Pinpoint the cell where the given text exists, returning its (x, y) midpoint coordinate. 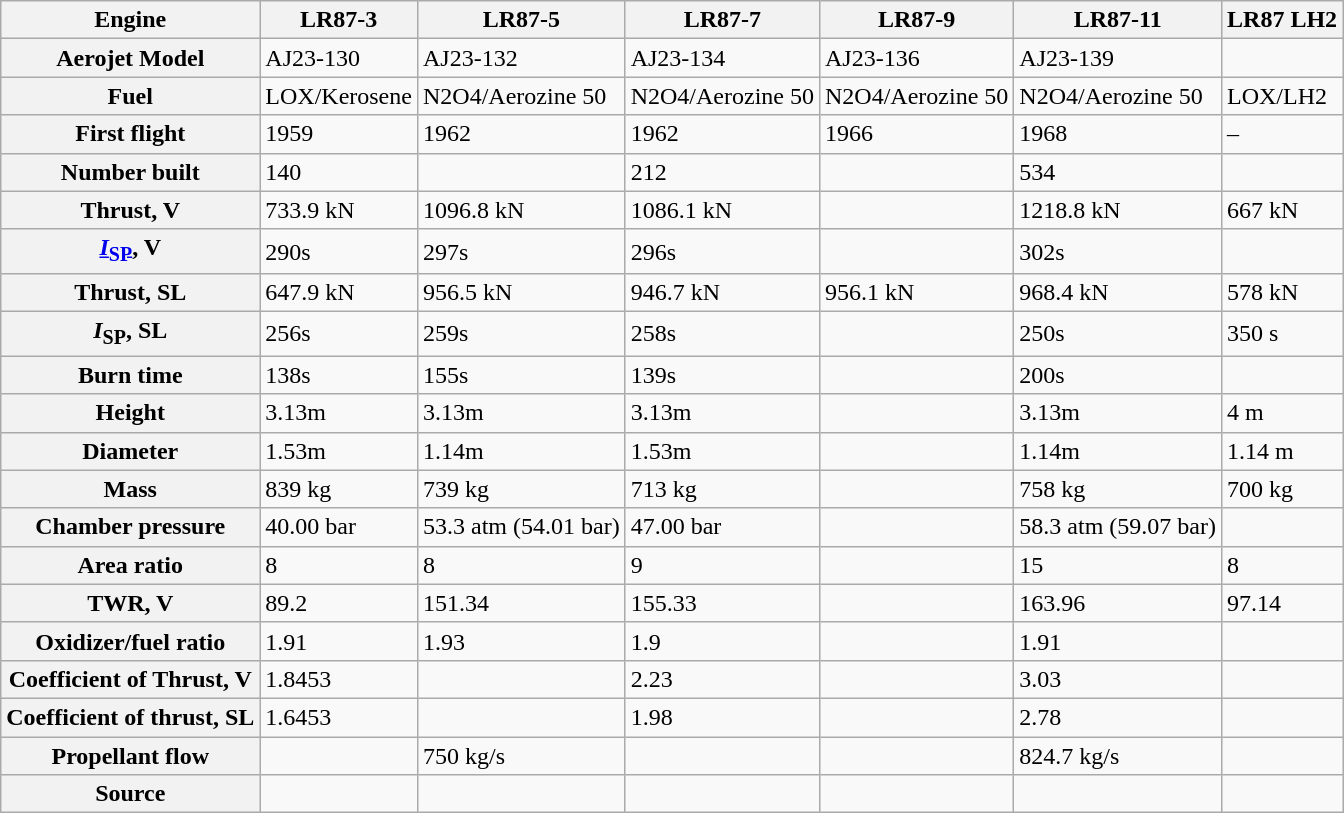
97.14 (1282, 603)
ISP, V (130, 251)
256s (339, 334)
40.00 bar (339, 527)
LR87-5 (521, 20)
Thrust, V (130, 210)
Height (130, 413)
296s (722, 251)
Coefficient of Thrust, V (130, 679)
739 kg (521, 489)
53.3 atm (54.01 bar) (521, 527)
1.8453 (339, 679)
Thrust, SL (130, 292)
140 (339, 172)
713 kg (722, 489)
1966 (916, 134)
733.9 kN (339, 210)
758 kg (1118, 489)
15 (1118, 565)
290s (339, 251)
350 s (1282, 334)
Number built (130, 172)
Oxidizer/fuel ratio (130, 641)
297s (521, 251)
946.7 kN (722, 292)
138s (339, 375)
– (1282, 134)
Engine (130, 20)
700 kg (1282, 489)
200s (1118, 375)
1096.8 kN (521, 210)
Diameter (130, 451)
2.78 (1118, 717)
Propellant flow (130, 755)
Coefficient of thrust, SL (130, 717)
58.3 atm (59.07 bar) (1118, 527)
534 (1118, 172)
AJ23-136 (916, 58)
Chamber pressure (130, 527)
163.96 (1118, 603)
LOX/LH2 (1282, 96)
First flight (130, 134)
1.98 (722, 717)
667 kN (1282, 210)
956.5 kN (521, 292)
Fuel (130, 96)
TWR, V (130, 603)
212 (722, 172)
824.7 kg/s (1118, 755)
89.2 (339, 603)
750 kg/s (521, 755)
1968 (1118, 134)
2.23 (722, 679)
LR87-9 (916, 20)
1.14 m (1282, 451)
Mass (130, 489)
LR87 LH2 (1282, 20)
4 m (1282, 413)
AJ23-139 (1118, 58)
1086.1 kN (722, 210)
LOX/Kerosene (339, 96)
Aerojet Model (130, 58)
LR87-3 (339, 20)
1218.8 kN (1118, 210)
139s (722, 375)
3.03 (1118, 679)
302s (1118, 251)
151.34 (521, 603)
AJ23-132 (521, 58)
155.33 (722, 603)
LR87-11 (1118, 20)
259s (521, 334)
578 kN (1282, 292)
839 kg (339, 489)
1959 (339, 134)
1.93 (521, 641)
258s (722, 334)
968.4 kN (1118, 292)
647.9 kN (339, 292)
9 (722, 565)
250s (1118, 334)
Burn time (130, 375)
Area ratio (130, 565)
AJ23-130 (339, 58)
ISP, SL (130, 334)
155s (521, 375)
956.1 kN (916, 292)
LR87-7 (722, 20)
1.6453 (339, 717)
Source (130, 794)
47.00 bar (722, 527)
1.9 (722, 641)
AJ23-134 (722, 58)
